For the text-containing cell, return its midpoint in [x, y] coordinate format. 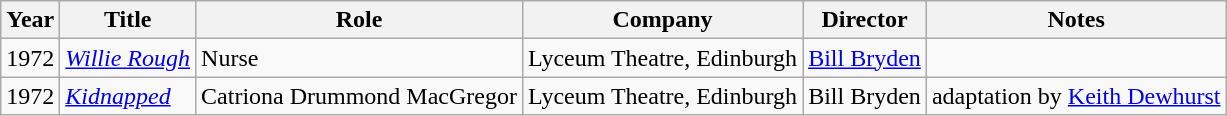
Willie Rough [128, 58]
Title [128, 20]
Company [663, 20]
adaptation by Keith Dewhurst [1076, 96]
Year [30, 20]
Role [360, 20]
Kidnapped [128, 96]
Notes [1076, 20]
Catriona Drummond MacGregor [360, 96]
Nurse [360, 58]
Director [865, 20]
